Locate the cell with the specified text and output its [X, Y] center coordinate. 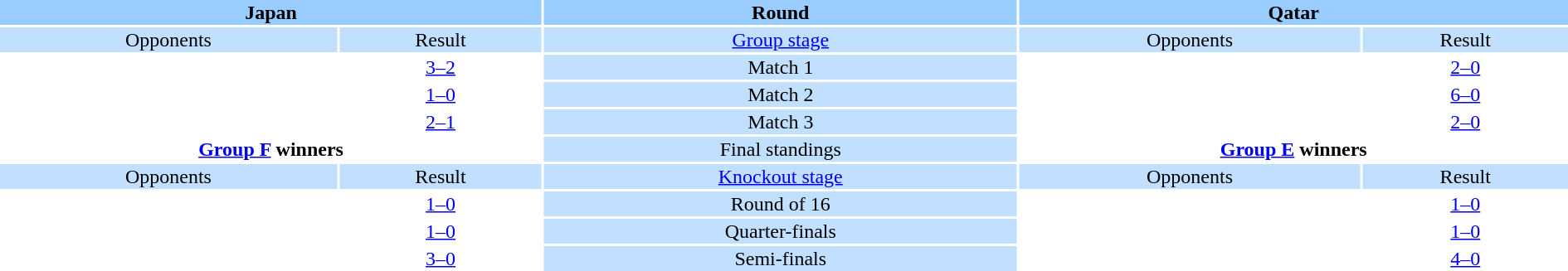
Quarter-finals [780, 231]
3–2 [441, 67]
3–0 [441, 259]
Final standings [780, 149]
6–0 [1465, 94]
Match 1 [780, 67]
Match 2 [780, 94]
Match 3 [780, 122]
Group E winners [1293, 149]
Qatar [1293, 12]
Semi-finals [780, 259]
Group stage [780, 40]
Round [780, 12]
2–1 [441, 122]
Group F winners [270, 149]
Japan [270, 12]
Round of 16 [780, 204]
Knockout stage [780, 177]
4–0 [1465, 259]
